Locate the cell with the specified text and output its (x, y) center coordinate. 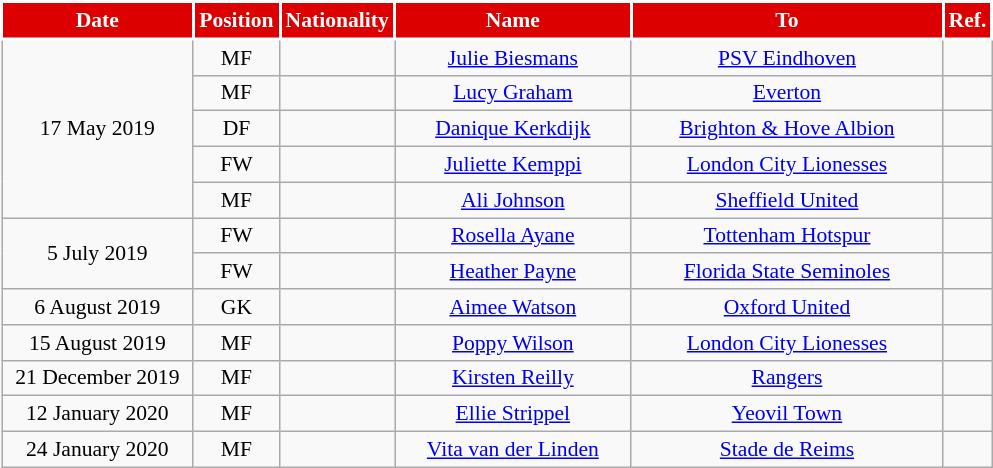
Aimee Watson (514, 307)
12 January 2020 (98, 414)
21 December 2019 (98, 378)
Sheffield United (787, 200)
Name (514, 20)
Brighton & Hove Albion (787, 129)
Heather Payne (514, 272)
Ellie Strippel (514, 414)
Rosella Ayane (514, 236)
Julie Biesmans (514, 57)
Juliette Kemppi (514, 165)
Oxford United (787, 307)
Yeovil Town (787, 414)
Position (236, 20)
5 July 2019 (98, 254)
GK (236, 307)
15 August 2019 (98, 343)
Florida State Seminoles (787, 272)
6 August 2019 (98, 307)
Poppy Wilson (514, 343)
24 January 2020 (98, 450)
DF (236, 129)
To (787, 20)
Nationality (338, 20)
Danique Kerkdijk (514, 129)
Date (98, 20)
17 May 2019 (98, 128)
Lucy Graham (514, 93)
Tottenham Hotspur (787, 236)
Everton (787, 93)
Ali Johnson (514, 200)
PSV Eindhoven (787, 57)
Kirsten Reilly (514, 378)
Stade de Reims (787, 450)
Rangers (787, 378)
Vita van der Linden (514, 450)
Ref. (968, 20)
